Identify which cell holds the provided text, then report its (x, y) central coordinate. 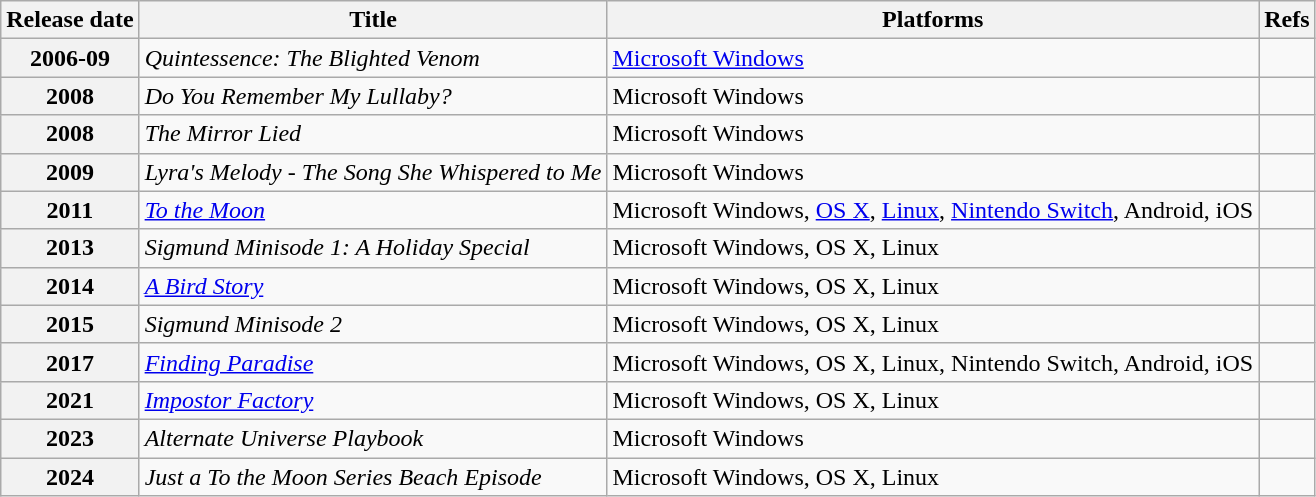
2011 (70, 210)
2009 (70, 172)
Quintessence: The Blighted Venom (373, 58)
Release date (70, 20)
Impostor Factory (373, 400)
Alternate Universe Playbook (373, 438)
Just a To the Moon Series Beach Episode (373, 477)
Sigmund Minisode 2 (373, 324)
2024 (70, 477)
2015 (70, 324)
2014 (70, 286)
2006-09 (70, 58)
The Mirror Lied (373, 134)
Platforms (933, 20)
Finding Paradise (373, 362)
2013 (70, 248)
Sigmund Minisode 1: A Holiday Special (373, 248)
2017 (70, 362)
Lyra's Melody - The Song She Whispered to Me (373, 172)
Do You Remember My Lullaby? (373, 96)
A Bird Story (373, 286)
2021 (70, 400)
Refs (1287, 20)
Title (373, 20)
To the Moon (373, 210)
2023 (70, 438)
